Scan for the cell matching the given text and deliver its [X, Y] coordinate at center. 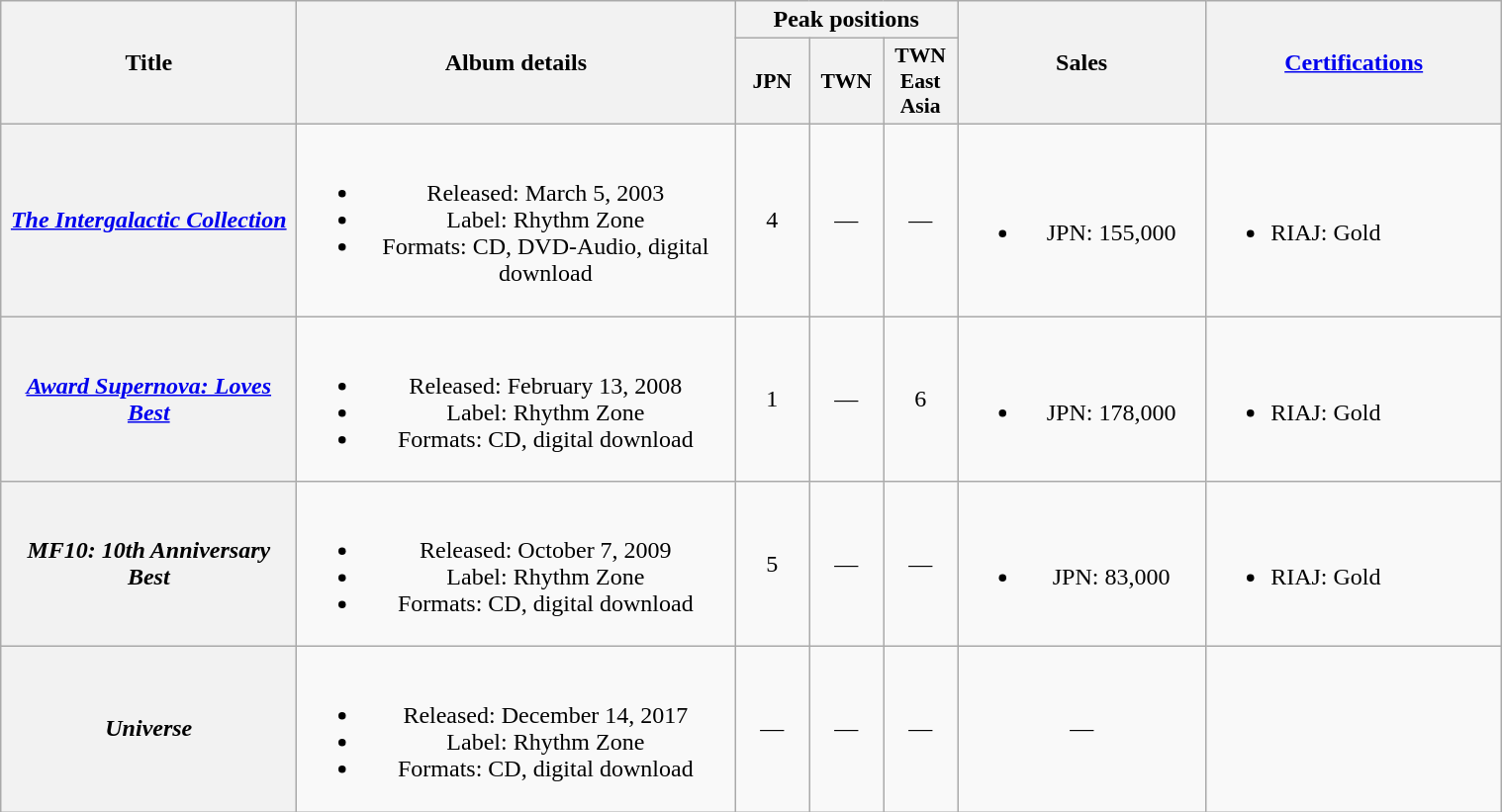
The Intergalactic Collection [148, 220]
TWN [847, 81]
Album details [516, 63]
JPN [772, 81]
JPN: 155,000 [1082, 220]
Universe [148, 730]
Award Supernova: Loves Best [148, 400]
Released: December 14, 2017Label: Rhythm ZoneFormats: CD, digital download [516, 730]
TWN East Asia [920, 81]
JPN: 178,000 [1082, 400]
4 [772, 220]
6 [920, 400]
JPN: 83,000 [1082, 564]
5 [772, 564]
Released: October 7, 2009Label: Rhythm ZoneFormats: CD, digital download [516, 564]
Released: February 13, 2008Label: Rhythm ZoneFormats: CD, digital download [516, 400]
Sales [1082, 63]
Certifications [1354, 63]
1 [772, 400]
Released: March 5, 2003Label: Rhythm ZoneFormats: CD, DVD-Audio, digital download [516, 220]
MF10: 10th Anniversary Best [148, 564]
Title [148, 63]
Peak positions [847, 20]
